From the cell containing the given text, extract its center point as [X, Y] coordinate. 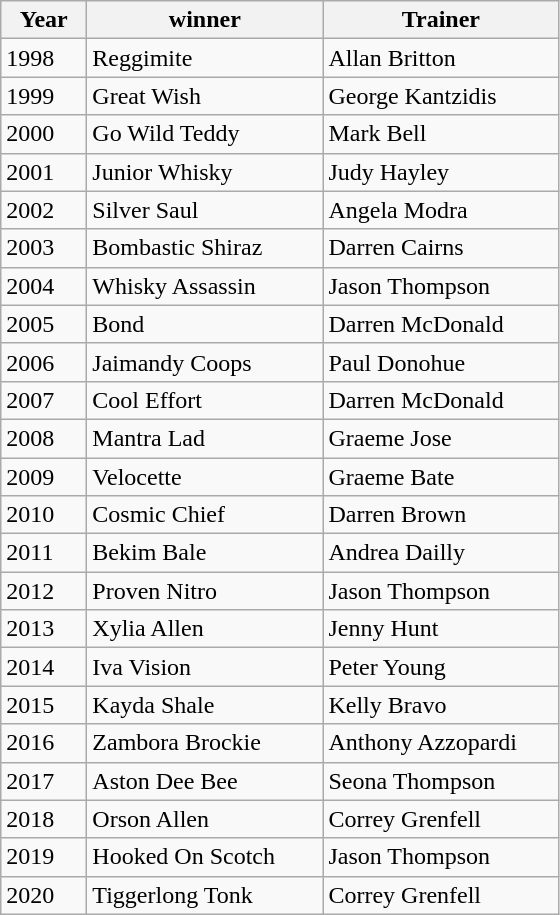
Mark Bell [441, 134]
Go Wild Teddy [205, 134]
1998 [44, 58]
Reggimite [205, 58]
Darren Cairns [441, 248]
Darren Brown [441, 515]
Aston Dee Bee [205, 781]
2015 [44, 705]
Hooked On Scotch [205, 857]
Anthony Azzopardi [441, 743]
1999 [44, 96]
Whisky Assassin [205, 286]
2004 [44, 286]
Seona Thompson [441, 781]
Kelly Bravo [441, 705]
2019 [44, 857]
2006 [44, 362]
Orson Allen [205, 819]
2020 [44, 895]
Velocette [205, 477]
2011 [44, 553]
Graeme Bate [441, 477]
2005 [44, 324]
Iva Vision [205, 667]
Silver Saul [205, 210]
2016 [44, 743]
2002 [44, 210]
Angela Modra [441, 210]
Xylia Allen [205, 629]
George Kantzidis [441, 96]
2010 [44, 515]
Jaimandy Coops [205, 362]
2009 [44, 477]
Andrea Dailly [441, 553]
Graeme Jose [441, 438]
2000 [44, 134]
2001 [44, 172]
Cool Effort [205, 400]
2013 [44, 629]
2003 [44, 248]
Bond [205, 324]
Year [44, 20]
2017 [44, 781]
Zambora Brockie [205, 743]
Bekim Bale [205, 553]
2018 [44, 819]
Peter Young [441, 667]
Great Wish [205, 96]
Junior Whisky [205, 172]
2014 [44, 667]
2012 [44, 591]
Tiggerlong Tonk [205, 895]
2007 [44, 400]
Trainer [441, 20]
Paul Donohue [441, 362]
Kayda Shale [205, 705]
Judy Hayley [441, 172]
Mantra Lad [205, 438]
2008 [44, 438]
Bombastic Shiraz [205, 248]
Jenny Hunt [441, 629]
Proven Nitro [205, 591]
winner [205, 20]
Allan Britton [441, 58]
Cosmic Chief [205, 515]
